Identify which cell holds the provided text, then report its (x, y) central coordinate. 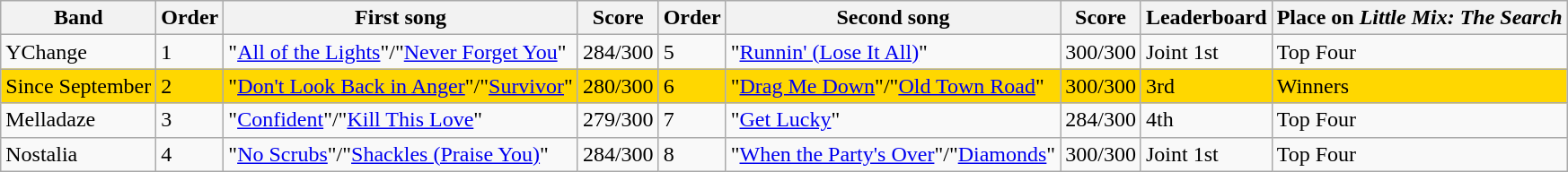
"All of the Lights"/"Never Forget You" (401, 52)
7 (692, 120)
4th (1206, 120)
6 (692, 86)
2 (190, 86)
"Drag Me Down"/"Old Town Road" (893, 86)
Leaderboard (1206, 18)
Band (79, 18)
3 (190, 120)
Winners (1419, 86)
Place on Little Mix: The Search (1419, 18)
"Runnin' (Lose It All)" (893, 52)
280/300 (618, 86)
"Don't Look Back in Anger"/"Survivor" (401, 86)
Melladaze (79, 120)
279/300 (618, 120)
3rd (1206, 86)
"Get Lucky" (893, 120)
"No Scrubs"/"Shackles (Praise You)" (401, 154)
Since September (79, 86)
YChange (79, 52)
8 (692, 154)
"Confident"/"Kill This Love" (401, 120)
1 (190, 52)
First song (401, 18)
"When the Party's Over"/"Diamonds" (893, 154)
Second song (893, 18)
5 (692, 52)
4 (190, 154)
Nostalia (79, 154)
